Scan for the cell matching the given text and deliver its [x, y] coordinate at center. 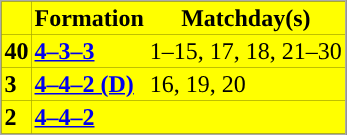
3 [17, 84]
16, 19, 20 [246, 84]
4–4–2 (D) [90, 84]
2 [17, 116]
Matchday(s) [246, 18]
4–3–3 [90, 50]
4–4–2 [90, 116]
40 [17, 50]
1–15, 17, 18, 21–30 [246, 50]
Formation [90, 18]
